Output the (x, y) coordinate of the center of the cell containing the given text.  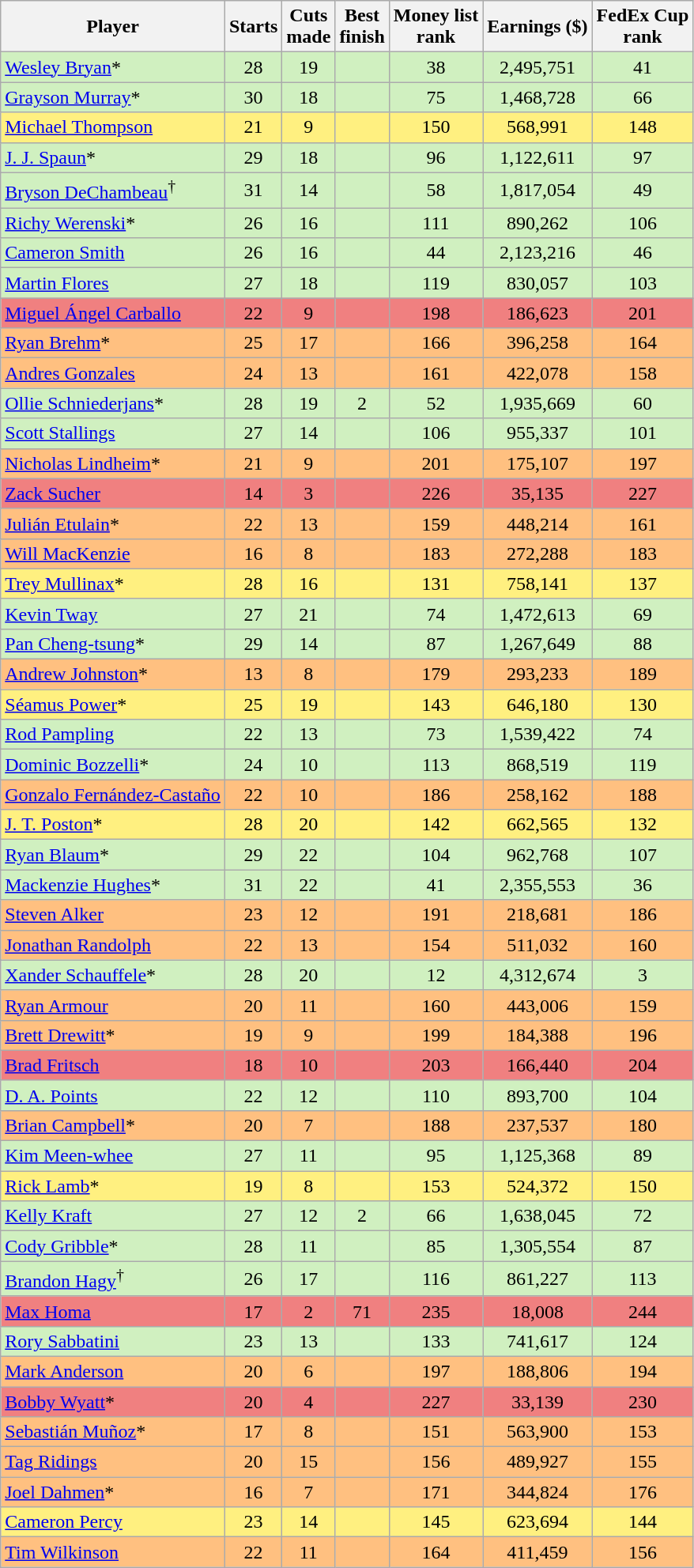
52 (436, 403)
Trey Mullinax* (113, 584)
204 (643, 1065)
J. J. Spaun* (113, 157)
166,440 (537, 1065)
2,123,216 (537, 253)
73 (436, 735)
Kim Meen-whee (113, 1156)
Andrew Johnston* (113, 674)
218,681 (537, 915)
72 (643, 1216)
Julián Etulain* (113, 523)
344,824 (537, 1492)
191 (436, 915)
188,806 (537, 1371)
230 (643, 1402)
189 (643, 674)
Money listrank (436, 27)
Mackenzie Hughes* (113, 885)
Max Homa (113, 1311)
176 (643, 1492)
524,372 (537, 1186)
Nicholas Lindheim* (113, 463)
111 (436, 223)
107 (643, 855)
132 (643, 825)
244 (643, 1311)
Mark Anderson (113, 1371)
443,006 (537, 1005)
890,262 (537, 223)
137 (643, 584)
175,107 (537, 463)
741,617 (537, 1341)
96 (436, 157)
179 (436, 674)
Sebastián Muñoz* (113, 1432)
Tag Ridings (113, 1462)
Brian Campbell* (113, 1125)
962,768 (537, 855)
Steven Alker (113, 915)
Jonathan Randolph (113, 945)
Tim Wilkinson (113, 1552)
226 (436, 493)
272,288 (537, 554)
Rod Pampling (113, 735)
1,125,368 (537, 1156)
116 (436, 1279)
142 (436, 825)
237,537 (537, 1125)
758,141 (537, 584)
489,927 (537, 1462)
235 (436, 1311)
Ryan Blaum* (113, 855)
Ryan Armour (113, 1005)
1,122,611 (537, 157)
Player (113, 27)
Séamus Power* (113, 705)
44 (436, 253)
133 (436, 1341)
Kevin Tway (113, 614)
Xander Schauffele* (113, 975)
4 (308, 1402)
46 (643, 253)
Ollie Schniederjans* (113, 403)
49 (643, 190)
Cody Gribble* (113, 1246)
J. T. Poston* (113, 825)
1,935,669 (537, 403)
103 (643, 283)
1,817,054 (537, 190)
293,233 (537, 674)
97 (643, 157)
Scott Stallings (113, 433)
Andres Gonzales (113, 373)
89 (643, 1156)
38 (436, 67)
Bryson DeChambeau† (113, 190)
Ryan Brehm* (113, 343)
D. A. Points (113, 1095)
36 (643, 885)
194 (643, 1371)
Joel Dahmen* (113, 1492)
35,135 (537, 493)
110 (436, 1095)
143 (436, 705)
Brett Drewitt* (113, 1035)
Miguel Ángel Carballo (113, 313)
Rory Sabbatini (113, 1341)
830,057 (537, 283)
124 (643, 1341)
411,459 (537, 1552)
FedEx Cuprank (643, 27)
Pan Cheng-tsung* (113, 644)
Bestfinish (362, 27)
60 (643, 403)
568,991 (537, 127)
2,495,751 (537, 67)
88 (643, 644)
130 (643, 705)
155 (643, 1462)
Kelly Kraft (113, 1216)
Cutsmade (308, 27)
203 (436, 1065)
Cameron Smith (113, 253)
Richy Werenski* (113, 223)
861,227 (537, 1279)
33,139 (537, 1402)
Brandon Hagy† (113, 1279)
Dominic Bozzelli* (113, 765)
4,312,674 (537, 975)
148 (643, 127)
85 (436, 1246)
258,162 (537, 795)
1,305,554 (537, 1246)
95 (436, 1156)
Cameron Percy (113, 1522)
2,355,553 (537, 885)
Earnings ($) (537, 27)
955,337 (537, 433)
131 (436, 584)
1,472,613 (537, 614)
6 (308, 1371)
180 (643, 1125)
75 (436, 97)
Rick Lamb* (113, 1186)
71 (362, 1311)
58 (436, 190)
186,623 (537, 313)
18,008 (537, 1311)
101 (643, 433)
1,539,422 (537, 735)
145 (436, 1522)
198 (436, 313)
396,258 (537, 343)
1,267,649 (537, 644)
563,900 (537, 1432)
171 (436, 1492)
166 (436, 343)
Zack Sucher (113, 493)
1,468,728 (537, 97)
Bobby Wyatt* (113, 1402)
69 (643, 614)
158 (643, 373)
646,180 (537, 705)
184,388 (537, 1035)
Michael Thompson (113, 127)
30 (253, 97)
151 (436, 1432)
448,214 (537, 523)
Grayson Murray* (113, 97)
15 (308, 1462)
Martin Flores (113, 283)
199 (436, 1035)
Brad Fritsch (113, 1065)
Will MacKenzie (113, 554)
422,078 (537, 373)
Gonzalo Fernández-Castaño (113, 795)
868,519 (537, 765)
662,565 (537, 825)
196 (643, 1035)
1,638,045 (537, 1216)
154 (436, 945)
144 (643, 1522)
623,694 (537, 1522)
893,700 (537, 1095)
Wesley Bryan* (113, 67)
Starts (253, 27)
511,032 (537, 945)
